Find where the given text appears and provide that cell's center as [X, Y] coordinate. 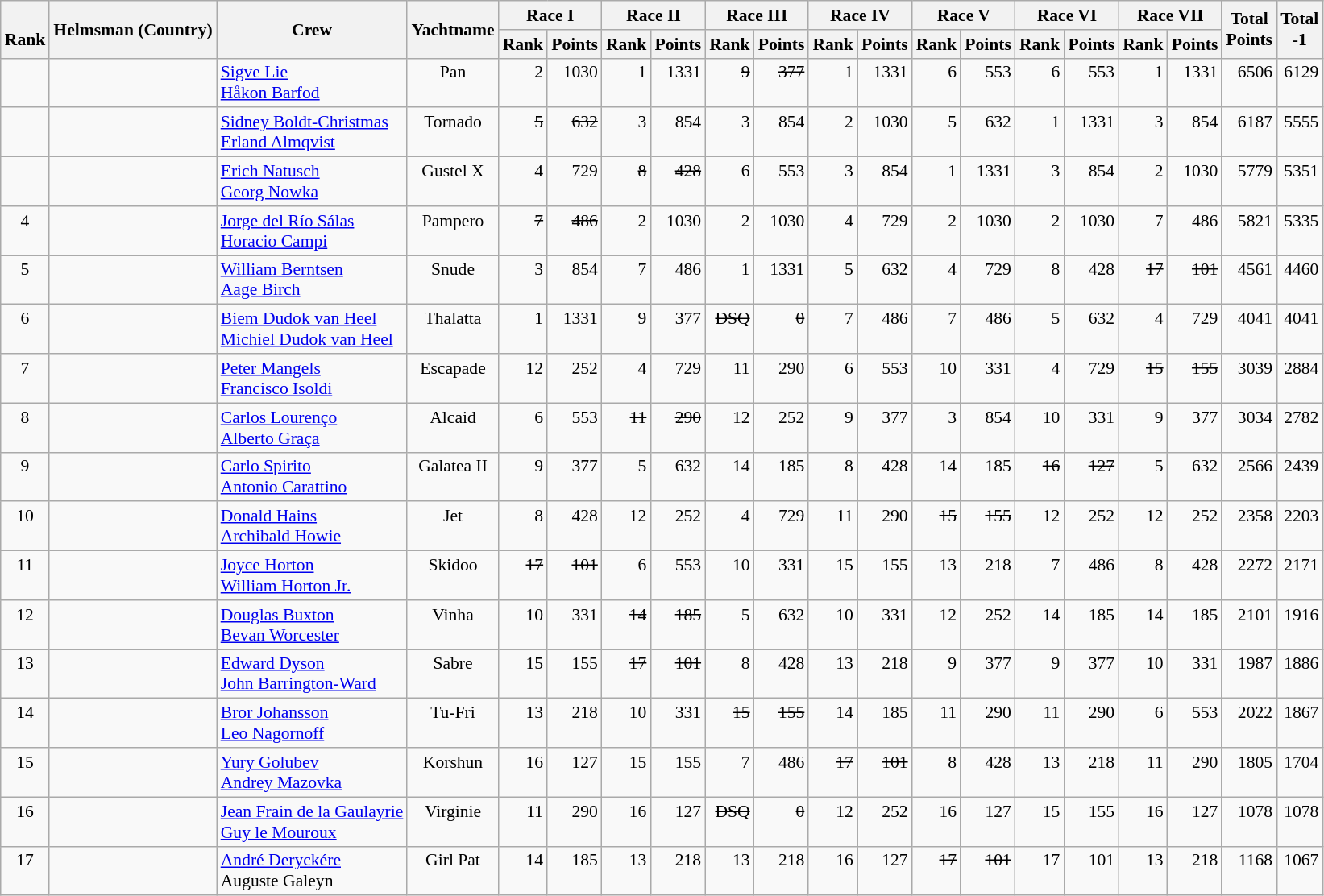
2171 [1299, 575]
Escapade [453, 379]
Race III [757, 15]
5335 [1299, 230]
Carlo Spirito Antonio Carattino [313, 477]
4561 [1249, 280]
2782 [1299, 427]
Yachtname [453, 29]
Joyce Horton William Horton Jr. [313, 575]
2022 [1249, 724]
1067 [1299, 870]
Gustel X [453, 182]
2101 [1249, 625]
Vinha [453, 625]
Race II [654, 15]
Total Points [1249, 29]
Snude [453, 280]
Tu-Fri [453, 724]
William Berntsen Aage Birch [313, 280]
Sabre [453, 674]
2566 [1249, 477]
Galatea II [453, 477]
Peter Mangels Francisco Isoldi [313, 379]
Total-1 [1299, 29]
Biem Dudok van Heel Michiel Dudok van Heel [313, 329]
Girl Pat [453, 870]
2884 [1299, 379]
Race I [550, 15]
Helmsman (Country) [132, 29]
2358 [1249, 527]
Race V [964, 15]
5555 [1299, 132]
6129 [1299, 82]
Skidoo [453, 575]
Pampero [453, 230]
2203 [1299, 527]
Sidney Boldt-Christmas Erland Almqvist [313, 132]
6506 [1249, 82]
4460 [1299, 280]
Jet [453, 527]
1916 [1299, 625]
1987 [1249, 674]
Sigve Lie Håkon Barfod [313, 82]
1867 [1299, 724]
1886 [1299, 674]
3034 [1249, 427]
6187 [1249, 132]
5821 [1249, 230]
Race IV [860, 15]
Virginie [453, 822]
2272 [1249, 575]
2439 [1299, 477]
1168 [1249, 870]
Pan [453, 82]
Race VI [1067, 15]
Yury Golubev Andrey Mazovka [313, 772]
Alcaid [453, 427]
Edward Dyson John Barrington-Ward [313, 674]
1704 [1299, 772]
Jorge del Río Sálas Horacio Campi [313, 230]
5351 [1299, 182]
Tornado [453, 132]
Race VII [1170, 15]
Erich Natusch Georg Nowka [313, 182]
Carlos Lourenço Alberto Graça [313, 427]
Thalatta [453, 329]
Korshun [453, 772]
Crew [313, 29]
Donald Hains Archibald Howie [313, 527]
André Deryckére Auguste Galeyn [313, 870]
3039 [1249, 379]
5779 [1249, 182]
1805 [1249, 772]
Bror Johansson Leo Nagornoff [313, 724]
Jean Frain de la Gaulayrie Guy le Mouroux [313, 822]
Douglas Buxton Bevan Worcester [313, 625]
